Find where the given text appears and provide that cell's center as [x, y] coordinate. 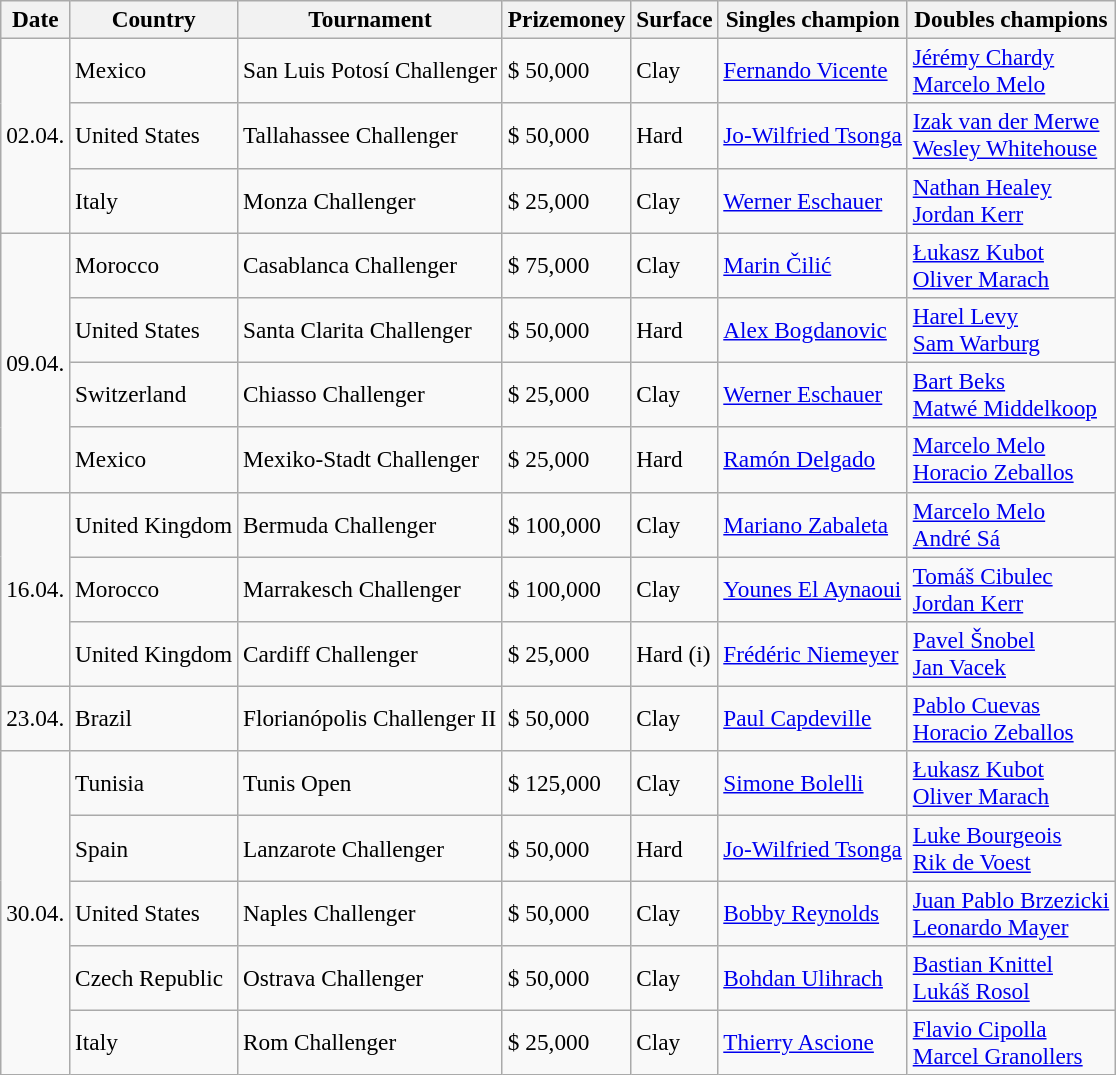
Ostrava Challenger [370, 978]
16.04. [36, 589]
Bart Beks Matwé Middelkoop [1010, 394]
Country [154, 19]
Luke Bourgeois Rik de Voest [1010, 848]
Paul Capdeville [812, 718]
Ramón Delgado [812, 460]
Brazil [154, 718]
Marcelo Melo Horacio Zeballos [1010, 460]
Nathan Healey Jordan Kerr [1010, 200]
Spain [154, 848]
Surface [674, 19]
Doubles champions [1010, 19]
Marin Čilić [812, 264]
Monza Challenger [370, 200]
Harel Levy Sam Warburg [1010, 330]
Alex Bogdanovic [812, 330]
Fernando Vicente [812, 70]
Tomáš Cibulec Jordan Kerr [1010, 588]
Lanzarote Challenger [370, 848]
Switzerland [154, 394]
Hard (i) [674, 654]
Cardiff Challenger [370, 654]
Date [36, 19]
Santa Clarita Challenger [370, 330]
30.04. [36, 913]
Tunisia [154, 784]
Tallahassee Challenger [370, 136]
Flavio Cipolla Marcel Granollers [1010, 1042]
San Luis Potosí Challenger [370, 70]
Tournament [370, 19]
Florianópolis Challenger II [370, 718]
Frédéric Niemeyer [812, 654]
Tunis Open [370, 784]
Bobby Reynolds [812, 912]
23.04. [36, 718]
Casablanca Challenger [370, 264]
Younes El Aynaoui [812, 588]
Czech Republic [154, 978]
Izak van der Merwe Wesley Whitehouse [1010, 136]
Prizemoney [566, 19]
Mariano Zabaleta [812, 524]
Marrakesch Challenger [370, 588]
02.04. [36, 135]
Bohdan Ulihrach [812, 978]
Juan Pablo Brzezicki Leonardo Mayer [1010, 912]
Pablo Cuevas Horacio Zeballos [1010, 718]
Mexiko-Stadt Challenger [370, 460]
Pavel Šnobel Jan Vacek [1010, 654]
Chiasso Challenger [370, 394]
Singles champion [812, 19]
09.04. [36, 362]
Naples Challenger [370, 912]
Marcelo Melo André Sá [1010, 524]
Thierry Ascione [812, 1042]
Bermuda Challenger [370, 524]
Simone Bolelli [812, 784]
$ 75,000 [566, 264]
Jérémy Chardy Marcelo Melo [1010, 70]
$ 125,000 [566, 784]
Bastian Knittel Lukáš Rosol [1010, 978]
Rom Challenger [370, 1042]
